Determine the (X, Y) coordinate at the center of the cell enclosing the given text.  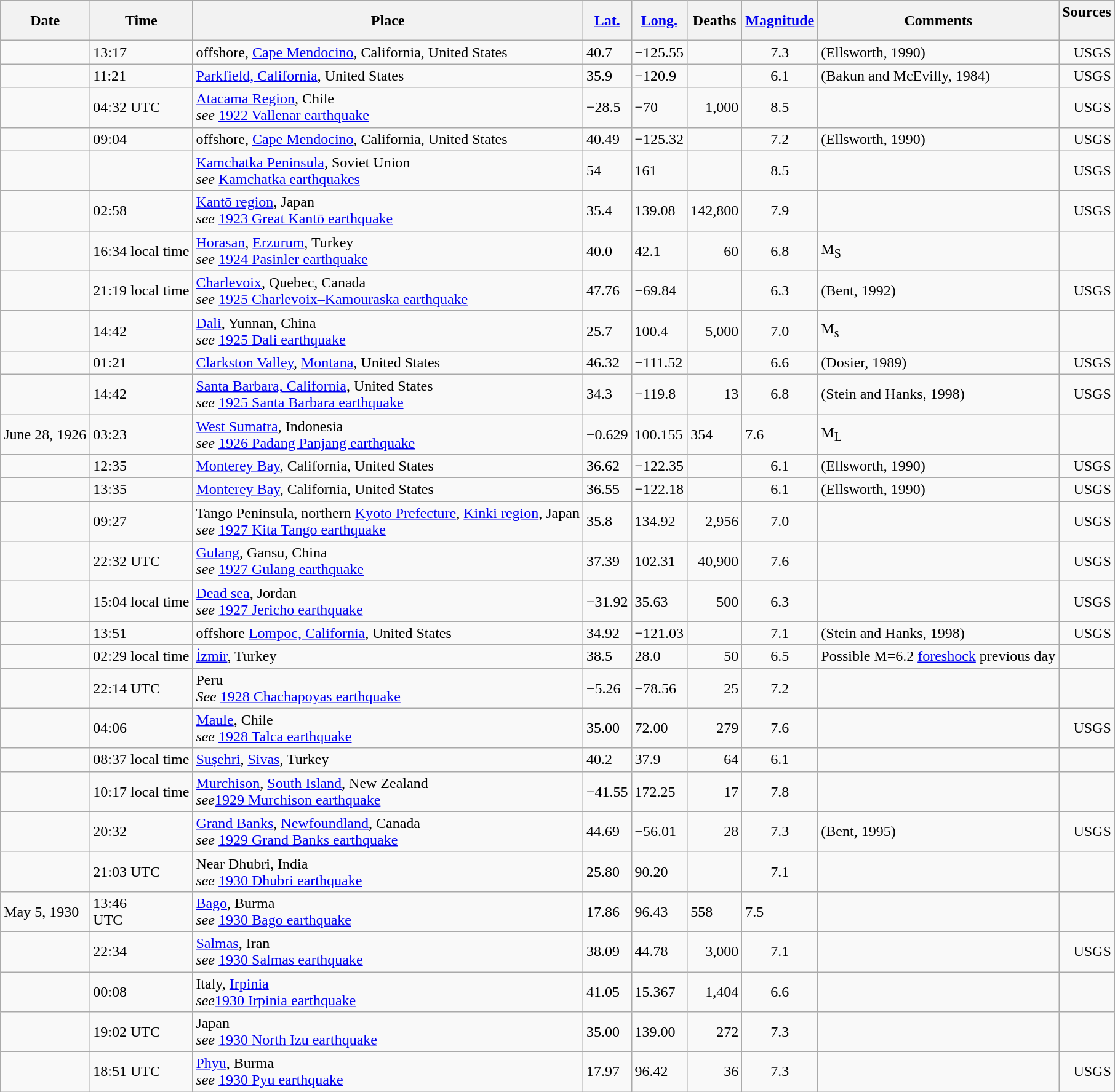
(Bakun and McEvilly, 1984) (938, 76)
15:04 local time (142, 602)
54 (607, 171)
09:27 (142, 522)
40,900 (715, 561)
40.7 (607, 52)
Date (46, 21)
16:34 local time (142, 251)
1,404 (715, 992)
46.32 (607, 362)
12:35 (142, 466)
18:51 UTC (142, 1072)
90.20 (660, 871)
Parkfield, California, United States (388, 76)
35.4 (607, 210)
04:32 UTC (142, 107)
37.39 (607, 561)
37.9 (660, 760)
Bago, Burmasee 1930 Bago earthquake (388, 912)
Dead sea, Jordansee 1927 Jericho earthquake (388, 602)
7.8 (780, 791)
Santa Barbara, California, United Statessee 1925 Santa Barbara earthquake (388, 394)
Maule, Chilesee 1928 Talca earthquake (388, 728)
Comments (938, 21)
21:03 UTC (142, 871)
(Dosier, 1989) (938, 362)
West Sumatra, Indonesiasee 1926 Padang Panjang earthquake (388, 434)
41.05 (607, 992)
01:21 (142, 362)
35.9 (607, 76)
−119.8 (660, 394)
3,000 (715, 951)
Grand Banks, Newfoundland, Canada see 1929 Grand Banks earthquake (388, 832)
40.2 (607, 760)
21:19 local time (142, 290)
−125.32 (660, 139)
Peru See 1928 Chachapoyas earthquake (388, 688)
Kamchatka Peninsula, Soviet Unionsee Kamchatka earthquakes (388, 171)
11:21 (142, 76)
6.5 (780, 656)
Murchison, South Island, New Zealand see1929 Murchison earthquake (388, 791)
Long. (660, 21)
Near Dhubri, India see 1930 Dhubri earthquake (388, 871)
Lat. (607, 21)
−122.18 (660, 490)
−41.55 (607, 791)
Charlevoix, Quebec, Canadasee 1925 Charlevoix–Kamouraska earthquake (388, 290)
36.62 (607, 466)
34.92 (607, 633)
Italy, Irpinia see1930 Irpinia earthquake (388, 992)
34.3 (607, 394)
172.25 (660, 791)
Dali, Yunnan, Chinasee 1925 Dali earthquake (388, 331)
44.78 (660, 951)
17 (715, 791)
10:17 local time (142, 791)
offshore Lompoc, California, United States (388, 633)
1,000 (715, 107)
Tango Peninsula, northern Kyoto Prefecture, Kinki region, Japansee 1927 Kita Tango earthquake (388, 522)
25.80 (607, 871)
50 (715, 656)
−69.84 (660, 290)
7.5 (780, 912)
Gulang, Gansu, Chinasee 1927 Gulang earthquake (388, 561)
13:51 (142, 633)
139.00 (660, 1032)
28.0 (660, 656)
28 (715, 832)
500 (715, 602)
Clarkston Valley, Montana, United States (388, 362)
35.63 (660, 602)
47.76 (607, 290)
7.9 (780, 210)
Possible M=6.2 foreshock previous day (938, 656)
100.155 (660, 434)
İzmir, Turkey (388, 656)
2,956 (715, 522)
−78.56 (660, 688)
MS (938, 251)
279 (715, 728)
−111.52 (660, 362)
17.86 (607, 912)
(Bent, 1995) (938, 832)
Magnitude (780, 21)
22:34 (142, 951)
04:06 (142, 728)
38.09 (607, 951)
Time (142, 21)
17.97 (607, 1072)
02:29 local time (142, 656)
44.69 (607, 832)
100.4 (660, 331)
May 5, 1930 (46, 912)
Place (388, 21)
−122.35 (660, 466)
(Bent, 1992) (938, 290)
558 (715, 912)
02:58 (142, 210)
Ms (938, 331)
13:35 (142, 490)
25 (715, 688)
Kantō region, Japansee 1923 Great Kantō earthquake (388, 210)
40.49 (607, 139)
20:32 (142, 832)
22:14 UTC (142, 688)
June 28, 1926 (46, 434)
Salmas, Iransee 1930 Salmas earthquake (388, 951)
−125.55 (660, 52)
Japan see 1930 North Izu earthquake (388, 1032)
72.00 (660, 728)
00:08 (142, 992)
139.08 (660, 210)
−120.9 (660, 76)
142,800 (715, 210)
ML (938, 434)
36 (715, 1072)
−70 (660, 107)
42.1 (660, 251)
13:46UTC (142, 912)
102.31 (660, 561)
−121.03 (660, 633)
−31.92 (607, 602)
5,000 (715, 331)
−28.5 (607, 107)
03:23 (142, 434)
Horasan, Erzurum, Turkeysee 1924 Pasinler earthquake (388, 251)
08:37 local time (142, 760)
Deaths (715, 21)
13 (715, 394)
−5.26 (607, 688)
60 (715, 251)
272 (715, 1032)
354 (715, 434)
35.8 (607, 522)
Sources (1087, 21)
96.42 (660, 1072)
64 (715, 760)
Suşehri, Sivas, Turkey (388, 760)
09:04 (142, 139)
40.0 (607, 251)
161 (660, 171)
Phyu, Burma see 1930 Pyu earthquake (388, 1072)
−0.629 (607, 434)
19:02 UTC (142, 1032)
13:17 (142, 52)
38.5 (607, 656)
Atacama Region, Chilesee 1922 Vallenar earthquake (388, 107)
22:32 UTC (142, 561)
134.92 (660, 522)
25.7 (607, 331)
15.367 (660, 992)
36.55 (607, 490)
−56.01 (660, 832)
96.43 (660, 912)
